Return [x, y] of the center of cell containing provided text 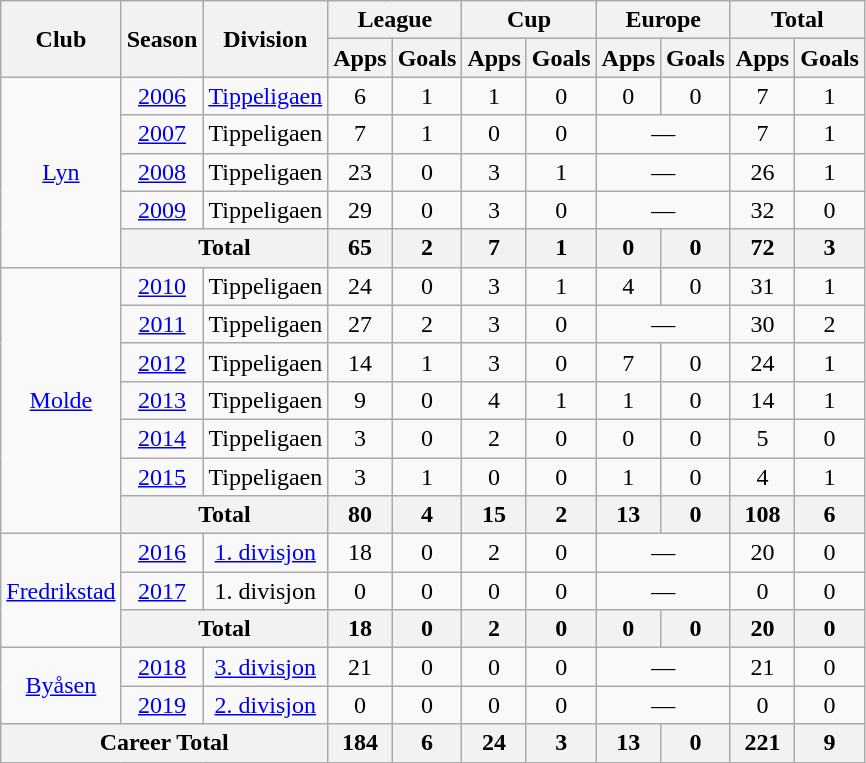
2008 [162, 172]
5 [762, 438]
184 [360, 743]
2015 [162, 477]
2017 [162, 591]
Fredrikstad [61, 591]
2012 [162, 362]
32 [762, 210]
31 [762, 286]
108 [762, 515]
Club [61, 39]
Career Total [164, 743]
3. divisjon [266, 667]
2013 [162, 400]
2009 [162, 210]
2014 [162, 438]
Lyn [61, 172]
72 [762, 248]
Byåsen [61, 686]
Cup [529, 20]
27 [360, 324]
2007 [162, 134]
221 [762, 743]
2018 [162, 667]
2006 [162, 96]
Europe [663, 20]
League [395, 20]
Molde [61, 400]
2016 [162, 553]
Season [162, 39]
65 [360, 248]
2010 [162, 286]
Division [266, 39]
30 [762, 324]
2011 [162, 324]
2. divisjon [266, 705]
29 [360, 210]
15 [494, 515]
26 [762, 172]
23 [360, 172]
2019 [162, 705]
80 [360, 515]
